Provide the [X, Y] coordinate of the cell's center where the given text is located.  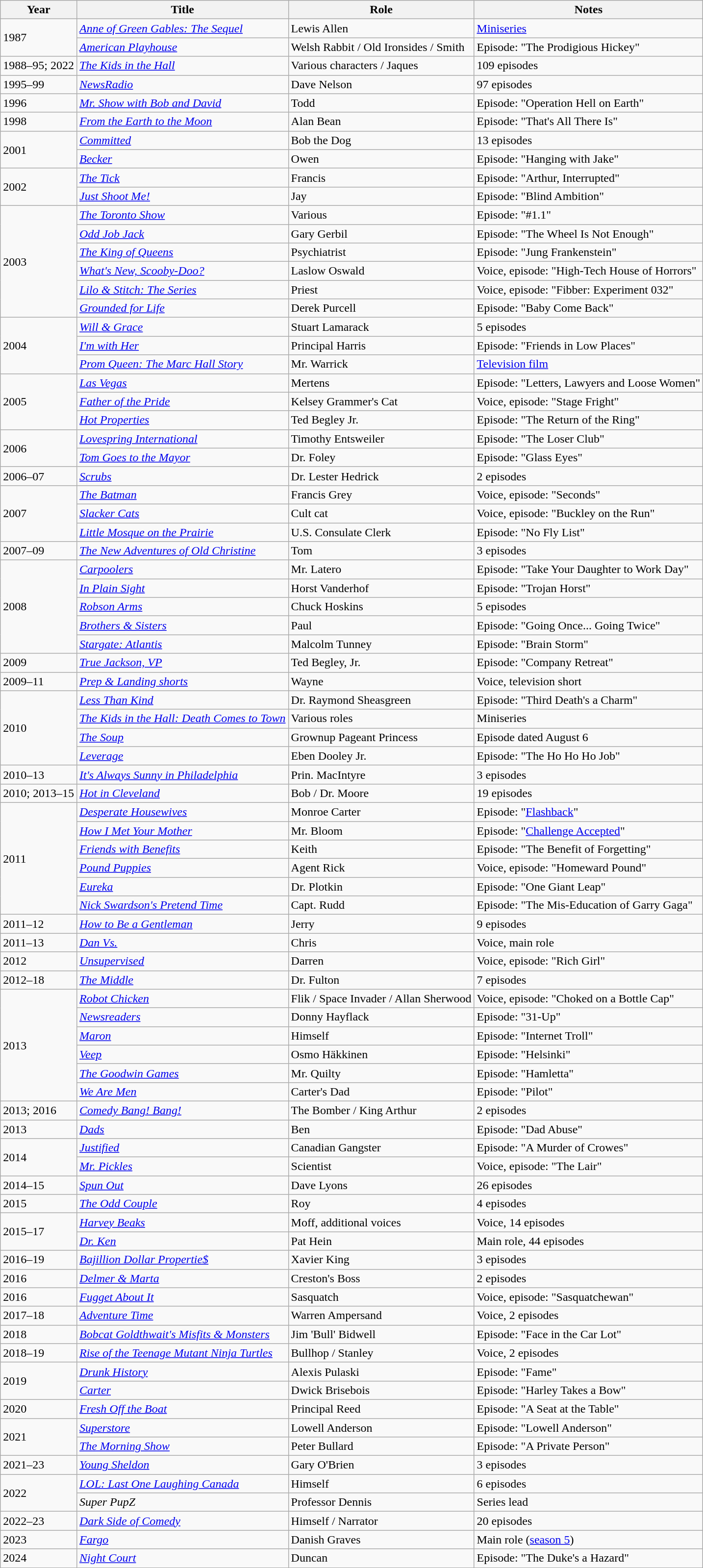
Professor Dennis [381, 1502]
Episode: "Company Retreat" [588, 663]
The Odd Couple [182, 1204]
Episode: "Lowell Anderson" [588, 1428]
Title [182, 10]
Bobcat Goldthwait's Misfits & Monsters [182, 1334]
Voice, main role [588, 943]
Voice, episode: "Sasquatchewan" [588, 1297]
Night Court [182, 1558]
Will & Grace [182, 327]
Episode: "Internet Troll" [588, 1036]
How I Met Your Mother [182, 831]
Television film [588, 364]
Spun Out [182, 1185]
6 episodes [588, 1484]
2022–23 [39, 1521]
Odd Job Jack [182, 234]
U.S. Consulate Clerk [381, 532]
Alexis Pulaski [381, 1371]
Priest [381, 290]
Series lead [588, 1502]
Brothers & Sisters [182, 625]
Warren Ampersand [381, 1316]
1987 [39, 38]
Voice, episode: "High-Tech House of Horrors" [588, 271]
Episode: "One Giant Leap" [588, 887]
Young Sheldon [182, 1465]
Voice, episode: "Choked on a Bottle Cap" [588, 998]
Jim 'Bull' Bidwell [381, 1334]
Episode: "#1.1" [588, 215]
Agent Rick [381, 868]
2012 [39, 961]
Notes [588, 10]
19 episodes [588, 793]
The Morning Show [182, 1446]
2021 [39, 1437]
Voice, 14 episodes [588, 1222]
Osmo Häkkinen [381, 1054]
Episode: "Glass Eyes" [588, 457]
Prom Queen: The Marc Hall Story [182, 364]
13 episodes [588, 140]
Episode: "No Fly List" [588, 532]
Dr. Raymond Sheasgreen [381, 700]
Lowell Anderson [381, 1428]
Psychiatrist [381, 252]
Committed [182, 140]
2001 [39, 149]
Episode: "Friends in Low Places" [588, 346]
2007 [39, 513]
Bob / Dr. Moore [381, 793]
The New Adventures of Old Christine [182, 551]
Various roles [381, 719]
Lilo & Stitch: The Series [182, 290]
Welsh Rabbit / Old Ironsides / Smith [381, 47]
Pat Hein [381, 1241]
20 episodes [588, 1521]
Dr. Lester Hedrick [381, 476]
Tom Goes to the Mayor [182, 457]
Episode: "A Murder of Crowes" [588, 1148]
Owen [381, 159]
Bajillion Dollar Propertie$ [182, 1260]
Episode: "The Prodigious Hickey" [588, 47]
Dr. Foley [381, 457]
Delmer & Marta [182, 1278]
Episode: "Flashback" [588, 812]
2005 [39, 401]
2017–18 [39, 1316]
Pound Puppies [182, 868]
Bob the Dog [381, 140]
Fargo [182, 1540]
I'm with Her [182, 346]
Jay [381, 196]
2014 [39, 1157]
Father of the Pride [182, 401]
NewsRadio [182, 84]
Dark Side of Comedy [182, 1521]
Jerry [381, 924]
Fresh Off the Boat [182, 1409]
Ted Begley Jr. [381, 420]
Mr. Latero [381, 570]
Voice, episode: "Stage Fright" [588, 401]
Gary Gerbil [381, 234]
2009–11 [39, 681]
Voice, episode: "Rich Girl" [588, 961]
Various [381, 215]
The Kids in the Hall [182, 66]
Episode: "Challenge Accepted" [588, 831]
Veep [182, 1054]
What's New, Scooby-Doo? [182, 271]
2018 [39, 1334]
It's Always Sunny in Philadelphia [182, 774]
Robson Arms [182, 607]
Dads [182, 1129]
Dr. Ken [182, 1241]
Dan Vs. [182, 943]
Desperate Housewives [182, 812]
Stargate: Atlantis [182, 644]
Episode: "The Loser Club" [588, 439]
Role [381, 10]
Roy [381, 1204]
2011–13 [39, 943]
Malcolm Tunney [381, 644]
Dr. Plotkin [381, 887]
Becker [182, 159]
1996 [39, 103]
Episode: "Dad Abuse" [588, 1129]
4 episodes [588, 1204]
Stuart Lamarack [381, 327]
Himself / Narrator [381, 1521]
Main role, 44 episodes [588, 1241]
Principal Harris [381, 346]
Darren [381, 961]
Comedy Bang! Bang! [182, 1110]
Horst Vanderhof [381, 588]
Dwick Brisebois [381, 1390]
Voice, episode: "Fibber: Experiment 032" [588, 290]
The Kids in the Hall: Death Comes to Town [182, 719]
The Bomber / King Arthur [381, 1110]
Episode: "Hamletta" [588, 1073]
In Plain Sight [182, 588]
26 episodes [588, 1185]
Episode: "Blind Ambition" [588, 196]
American Playhouse [182, 47]
Gary O'Brien [381, 1465]
97 episodes [588, 84]
2023 [39, 1540]
2010–13 [39, 774]
Peter Bullard [381, 1446]
Justified [182, 1148]
Hot Properties [182, 420]
Ted Begley, Jr. [381, 663]
Episode: "Trojan Horst" [588, 588]
Leverage [182, 756]
Keith [381, 849]
Just Shoot Me! [182, 196]
Episode: "Hanging with Jake" [588, 159]
Prin. MacIntyre [381, 774]
Grounded for Life [182, 308]
Chris [381, 943]
Episode: "Letters, Lawyers and Loose Women" [588, 383]
Slacker Cats [182, 513]
Episode: "The Duke's a Hazard" [588, 1558]
2012–18 [39, 980]
Voice, episode: "Seconds" [588, 495]
Fugget About It [182, 1297]
Episode: "Take Your Daughter to Work Day" [588, 570]
Anne of Green Gables: The Sequel [182, 28]
From the Earth to the Moon [182, 122]
Mertens [381, 383]
2022 [39, 1493]
Derek Purcell [381, 308]
Episode: "The Return of the Ring" [588, 420]
2010; 2013–15 [39, 793]
Paul [381, 625]
Principal Reed [381, 1409]
The Soup [182, 737]
Sasquatch [381, 1297]
Mr. Show with Bob and David [182, 103]
Lewis Allen [381, 28]
2003 [39, 261]
Episode: "Fame" [588, 1371]
Episode: "Third Death's a Charm" [588, 700]
Newsreaders [182, 1017]
2008 [39, 607]
2010 [39, 728]
Francis Grey [381, 495]
Scrubs [182, 476]
Episode: "Helsinki" [588, 1054]
Episode: "Going Once... Going Twice" [588, 625]
Little Mosque on the Prairie [182, 532]
Todd [381, 103]
9 episodes [588, 924]
Episode: "Baby Come Back" [588, 308]
The Toronto Show [182, 215]
Main role (season 5) [588, 1540]
2006 [39, 448]
Various characters / Jaques [381, 66]
Episode: "Operation Hell on Earth" [588, 103]
109 episodes [588, 66]
2002 [39, 187]
Mr. Bloom [381, 831]
Francis [381, 177]
1998 [39, 122]
Episode: "Pilot" [588, 1092]
7 episodes [588, 980]
Episode: "Face in the Car Lot" [588, 1334]
Episode: "The Mis-Education of Garry Gaga" [588, 905]
Eben Dooley Jr. [381, 756]
Donny Hayflack [381, 1017]
Cult cat [381, 513]
Unsupervised [182, 961]
Episode: "Brain Storm" [588, 644]
Dave Lyons [381, 1185]
2020 [39, 1409]
Lovespring International [182, 439]
2015–17 [39, 1232]
The Middle [182, 980]
2004 [39, 346]
Episode: "A Private Person" [588, 1446]
Monroe Carter [381, 812]
Carter's Dad [381, 1092]
Robot Chicken [182, 998]
Episode: "Jung Frankenstein" [588, 252]
2016–19 [39, 1260]
The Goodwin Games [182, 1073]
Year [39, 10]
The Tick [182, 177]
The King of Queens [182, 252]
Chuck Hoskins [381, 607]
Timothy Entsweiler [381, 439]
2007–09 [39, 551]
Superstore [182, 1428]
Eureka [182, 887]
Mr. Pickles [182, 1167]
Hot in Cleveland [182, 793]
Episode: "The Wheel Is Not Enough" [588, 234]
2013; 2016 [39, 1110]
Tom [381, 551]
2006–07 [39, 476]
2014–15 [39, 1185]
2009 [39, 663]
Episode dated August 6 [588, 737]
Capt. Rudd [381, 905]
Grownup Pageant Princess [381, 737]
Creston's Boss [381, 1278]
The Batman [182, 495]
Canadian Gangster [381, 1148]
Voice, episode: "Buckley on the Run" [588, 513]
Episode: "Harley Takes a Bow" [588, 1390]
2019 [39, 1381]
2021–23 [39, 1465]
Drunk History [182, 1371]
2015 [39, 1204]
We Are Men [182, 1092]
True Jackson, VP [182, 663]
2011–12 [39, 924]
LOL: Last One Laughing Canada [182, 1484]
Voice, episode: "Homeward Pound" [588, 868]
Less Than Kind [182, 700]
1988–95; 2022 [39, 66]
Mr. Quilty [381, 1073]
Mr. Warrick [381, 364]
Carpoolers [182, 570]
Bullhop / Stanley [381, 1353]
Danish Graves [381, 1540]
Episode: "The Ho Ho Ho Job" [588, 756]
Xavier King [381, 1260]
Harvey Beaks [182, 1222]
Episode: "Arthur, Interrupted" [588, 177]
1995–99 [39, 84]
Prep & Landing shorts [182, 681]
Moff, additional voices [381, 1222]
Ben [381, 1129]
Scientist [381, 1167]
Flik / Space Invader / Allan Sherwood [381, 998]
Adventure Time [182, 1316]
Nick Swardson's Pretend Time [182, 905]
Episode: "31-Up" [588, 1017]
Alan Bean [381, 122]
Voice, television short [588, 681]
Friends with Benefits [182, 849]
2011 [39, 858]
Las Vegas [182, 383]
Episode: "The Benefit of Forgetting" [588, 849]
How to Be a Gentleman [182, 924]
2024 [39, 1558]
Kelsey Grammer's Cat [381, 401]
Duncan [381, 1558]
Dave Nelson [381, 84]
Carter [182, 1390]
Super PupZ [182, 1502]
Voice, episode: "The Lair" [588, 1167]
Rise of the Teenage Mutant Ninja Turtles [182, 1353]
Episode: "That's All There Is" [588, 122]
Episode: "A Seat at the Table" [588, 1409]
Dr. Fulton [381, 980]
Laslow Oswald [381, 271]
2018–19 [39, 1353]
Maron [182, 1036]
Wayne [381, 681]
